Capture the cell that displays the provided text and extract its [x, y] central coordinate. 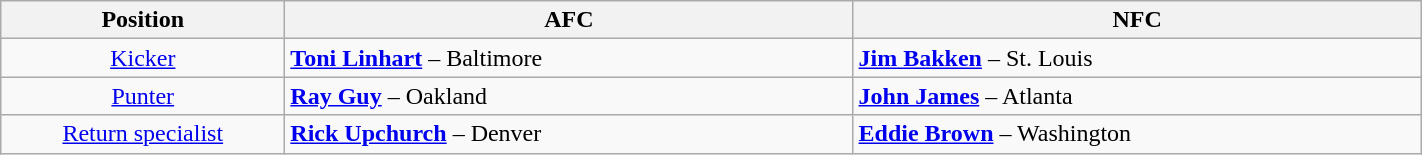
Punter [143, 96]
Rick Upchurch – Denver [569, 134]
Ray Guy – Oakland [569, 96]
NFC [1137, 20]
Jim Bakken – St. Louis [1137, 58]
Toni Linhart – Baltimore [569, 58]
Return specialist [143, 134]
Eddie Brown – Washington [1137, 134]
AFC [569, 20]
Kicker [143, 58]
John James – Atlanta [1137, 96]
Position [143, 20]
